Find where the given text appears and provide that cell's center as [X, Y] coordinate. 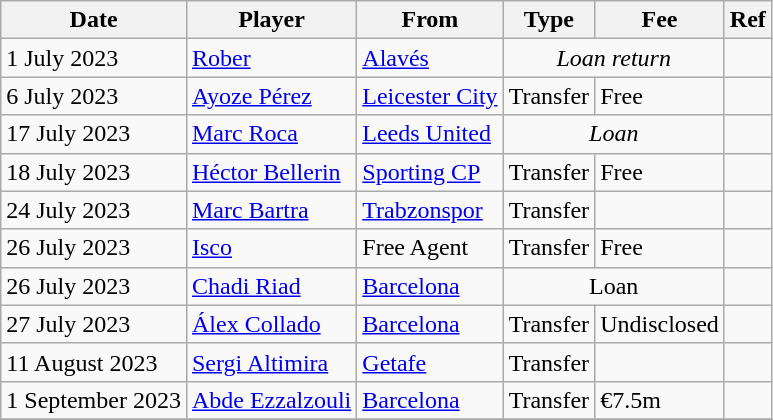
1 September 2023 [94, 400]
Type [549, 20]
24 July 2023 [94, 210]
Player [271, 20]
Marc Bartra [271, 210]
Alavés [430, 58]
Free Agent [430, 248]
Loan return [614, 58]
Undisclosed [660, 324]
Ayoze Pérez [271, 96]
18 July 2023 [94, 172]
Leeds United [430, 134]
Getafe [430, 362]
Fee [660, 20]
From [430, 20]
Sergi Altimira [271, 362]
Sporting CP [430, 172]
Chadi Riad [271, 286]
1 July 2023 [94, 58]
11 August 2023 [94, 362]
€7.5m [660, 400]
6 July 2023 [94, 96]
17 July 2023 [94, 134]
Marc Roca [271, 134]
Leicester City [430, 96]
Date [94, 20]
Álex Collado [271, 324]
27 July 2023 [94, 324]
Rober [271, 58]
Ref [748, 20]
Isco [271, 248]
Héctor Bellerin [271, 172]
Trabzonspor [430, 210]
Abde Ezzalzouli [271, 400]
